From the cell containing the given text, extract its center point as (X, Y) coordinate. 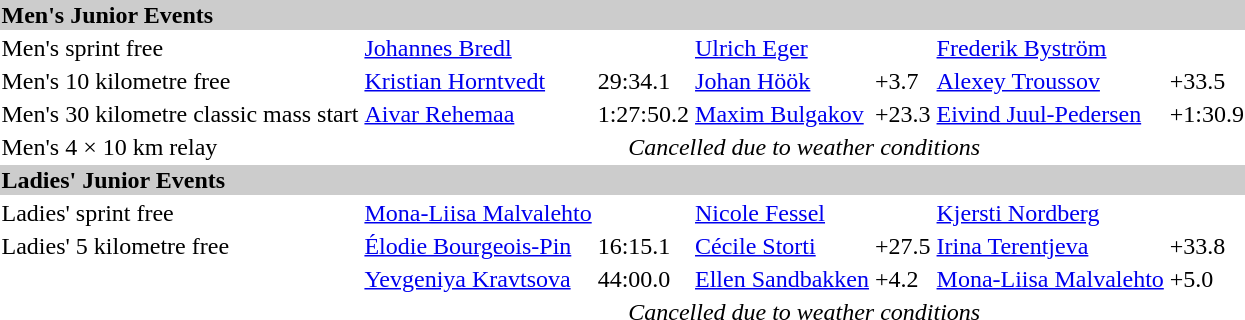
Eivind Juul-Pedersen (1050, 114)
29:34.1 (643, 81)
+5.0 (1206, 279)
Ellen Sandbakken (782, 279)
Ladies' 5 kilometre free (180, 246)
+3.7 (902, 81)
Irina Terentjeva (1050, 246)
+33.5 (1206, 81)
Élodie Bourgeois-Pin (478, 246)
+23.3 (902, 114)
Aivar Rehemaa (478, 114)
Men's 30 kilometre classic mass start (180, 114)
Men's sprint free (180, 48)
Alexey Troussov (1050, 81)
Maxim Bulgakov (782, 114)
Ladies' sprint free (180, 213)
Kjersti Nordberg (1050, 213)
+1:30.9 (1206, 114)
+27.5 (902, 246)
+4.2 (902, 279)
Nicole Fessel (782, 213)
Johannes Bredl (478, 48)
+33.8 (1206, 246)
Cécile Storti (782, 246)
1:27:50.2 (643, 114)
Men's 4 × 10 km relay (180, 147)
Ulrich Eger (782, 48)
Johan Höök (782, 81)
Kristian Horntvedt (478, 81)
Yevgeniya Kravtsova (478, 279)
44:00.0 (643, 279)
16:15.1 (643, 246)
Men's 10 kilometre free (180, 81)
Frederik Byström (1050, 48)
